Scan for the cell matching the given text and deliver its [X, Y] coordinate at center. 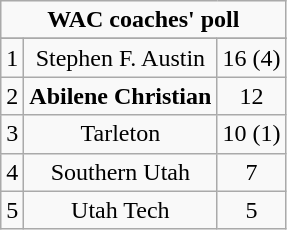
7 [252, 172]
12 [252, 96]
10 (1) [252, 134]
Tarleton [120, 134]
Abilene Christian [120, 96]
2 [12, 96]
3 [12, 134]
WAC coaches' poll [144, 20]
Stephen F. Austin [120, 58]
Utah Tech [120, 210]
Southern Utah [120, 172]
1 [12, 58]
16 (4) [252, 58]
4 [12, 172]
